Capture the cell that displays the provided text and extract its [x, y] central coordinate. 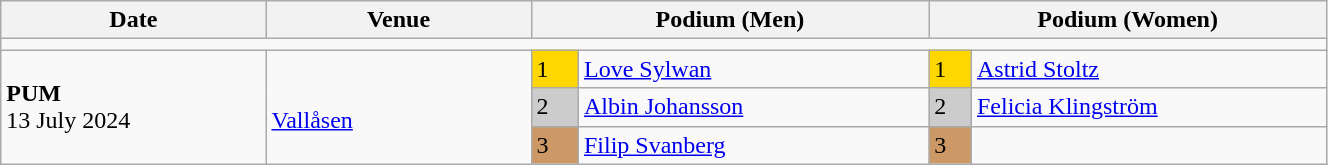
Podium (Women) [1128, 20]
PUM 13 July 2024 [134, 107]
Vallåsen [398, 107]
Podium (Men) [730, 20]
Filip Svanberg [753, 145]
Felicia Klingström [1148, 107]
Venue [398, 20]
Albin Johansson [753, 107]
Date [134, 20]
Love Sylwan [753, 69]
Astrid Stoltz [1148, 69]
